Scan for the cell matching the given text and deliver its (X, Y) coordinate at center. 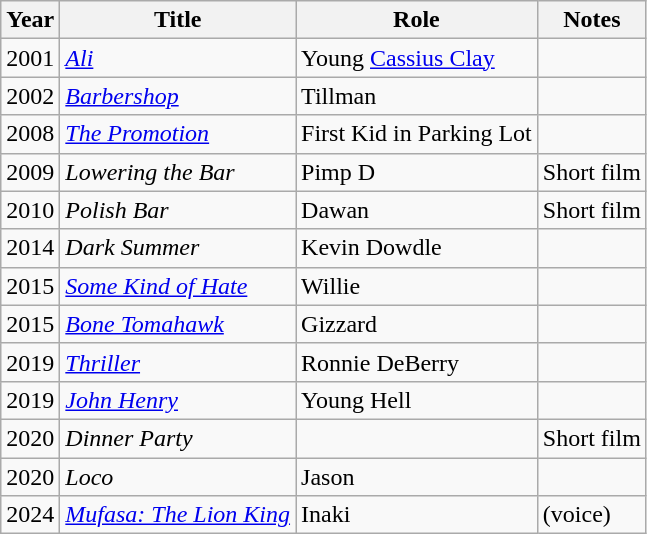
Tillman (417, 96)
Willie (417, 286)
Year (30, 20)
Young Cassius Clay (417, 58)
Title (178, 20)
Inaki (417, 515)
Jason (417, 477)
Dinner Party (178, 438)
Polish Bar (178, 210)
Kevin Dowdle (417, 248)
Gizzard (417, 324)
Loco (178, 477)
The Promotion (178, 134)
Ali (178, 58)
First Kid in Parking Lot (417, 134)
2014 (30, 248)
Pimp D (417, 172)
Thriller (178, 362)
Ronnie DeBerry (417, 362)
Some Kind of Hate (178, 286)
Role (417, 20)
John Henry (178, 400)
2009 (30, 172)
Mufasa: The Lion King (178, 515)
2001 (30, 58)
Dark Summer (178, 248)
(voice) (592, 515)
Dawan (417, 210)
2002 (30, 96)
Barbershop (178, 96)
Lowering the Bar (178, 172)
2010 (30, 210)
Notes (592, 20)
2024 (30, 515)
Young Hell (417, 400)
2008 (30, 134)
Bone Tomahawk (178, 324)
